Identify which cell holds the provided text, then report its [x, y] central coordinate. 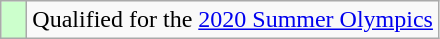
Qualified for the 2020 Summer Olympics [233, 20]
